Pinpoint the cell where the given text exists, returning its [X, Y] midpoint coordinate. 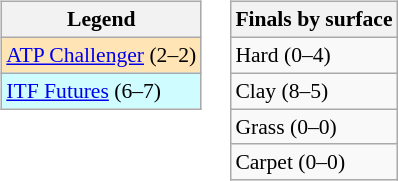
Legend [101, 20]
Finals by surface [314, 20]
Clay (8–5) [314, 91]
ATP Challenger (2–2) [101, 55]
Grass (0–0) [314, 127]
Hard (0–4) [314, 55]
ITF Futures (6–7) [101, 91]
Carpet (0–0) [314, 162]
